Scan for the cell matching the given text and deliver its [x, y] coordinate at center. 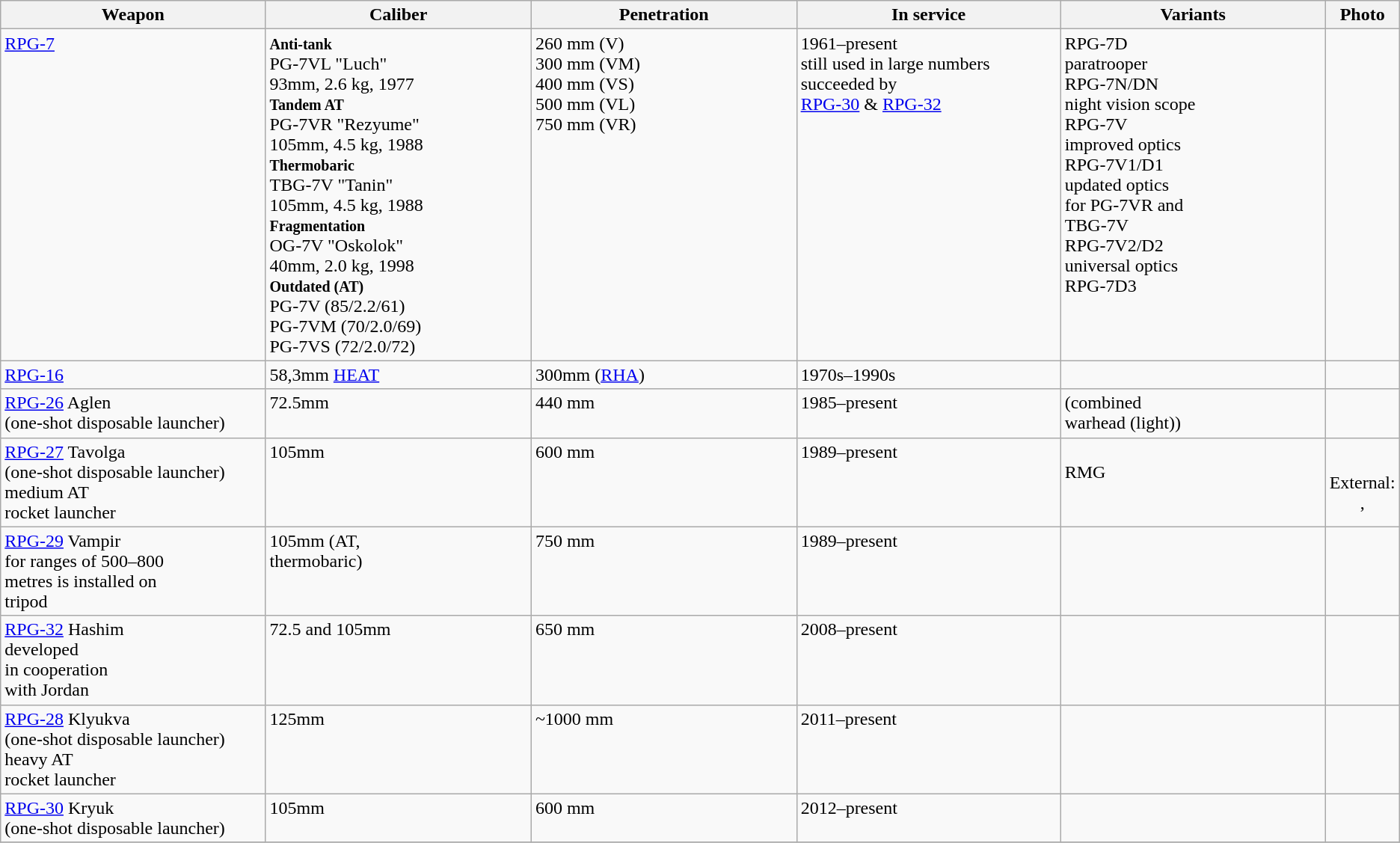
Caliber [398, 15]
Variants [1193, 15]
RPG-7DparatrooperRPG-7N/DNnight vision scopeRPG-7Vimproved opticsRPG-7V1/D1updated opticsfor PG-7VR andTBG-7VRPG-7V2/D2universal opticsRPG-7D3 [1193, 194]
72.5 and 105mm [398, 660]
RPG-7 [133, 194]
Penetration [664, 15]
1961–presentstill used in large numberssucceeded byRPG-30 & RPG-32 [929, 194]
2008–present [929, 660]
External:, [1363, 482]
58,3mm HEAT [398, 375]
RPG-30 Kryuk(one-shot disposable launcher) [133, 818]
RPG-28 Klyukva(one-shot disposable launcher)heavy ATrocket launcher [133, 749]
~1000 mm [664, 749]
260 mm (V)300 mm (VM)400 mm (VS)500 mm (VL)750 mm (VR) [664, 194]
300mm (RHA) [664, 375]
Weapon [133, 15]
2012–present [929, 818]
1970s–1990s [929, 375]
In service [929, 15]
RMG [1193, 482]
440 mm [664, 413]
(combinedwarhead (light)) [1193, 413]
650 mm [664, 660]
750 mm [664, 571]
RPG-32 Hashimdevelopedin cooperationwith Jordan [133, 660]
2011–present [929, 749]
72.5mm [398, 413]
Photo [1363, 15]
RPG-26 Aglen(one-shot disposable launcher) [133, 413]
RPG-29 Vampirfor ranges of 500–800metres is installed ontripod [133, 571]
105mm (AT,thermobaric) [398, 571]
1985–present [929, 413]
125mm [398, 749]
RPG-16 [133, 375]
RPG-27 Tavolga(one-shot disposable launcher)medium ATrocket launcher [133, 482]
